Identify which cell holds the provided text, then report its (x, y) central coordinate. 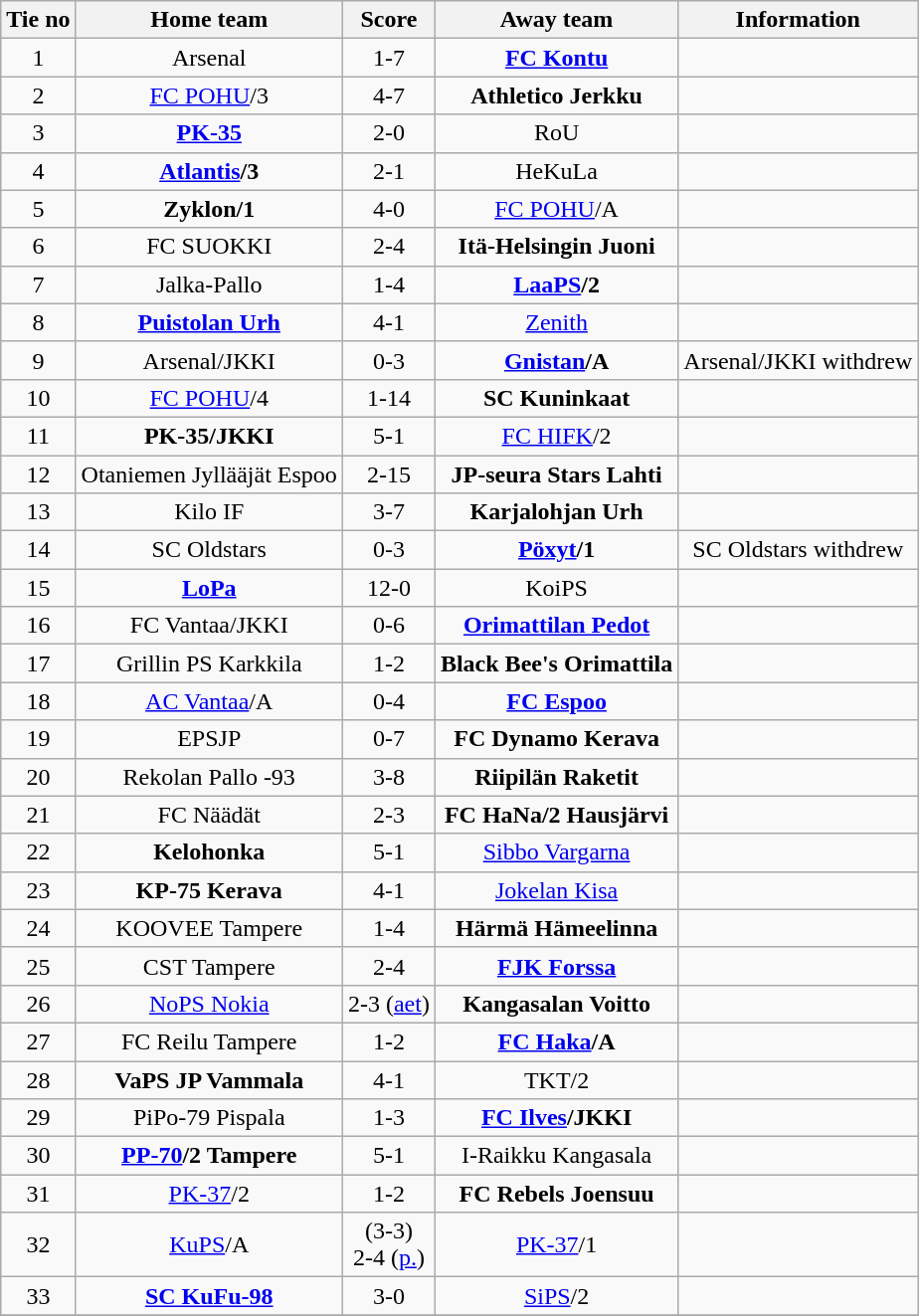
Jalka-Pallo (209, 284)
FC POHU/3 (209, 95)
LoPa (209, 588)
3-0 (388, 1296)
21 (38, 815)
PK-37/1 (556, 1245)
Arsenal/JKKI (209, 360)
4 (38, 171)
VaPS JP Vammala (209, 1079)
26 (38, 1004)
Pöxyt/1 (556, 550)
RoU (556, 133)
Itä-Helsingin Juoni (556, 247)
33 (38, 1296)
FC Rebels Joensuu (556, 1194)
AC Vantaa/A (209, 701)
FC POHU/A (556, 209)
4-7 (388, 95)
15 (38, 588)
Otaniemen Jyllääjät Espoo (209, 474)
2-3 (aet) (388, 1004)
9 (38, 360)
2-1 (388, 171)
Härmä Hämeelinna (556, 928)
1 (38, 58)
Kilo IF (209, 512)
Away team (556, 20)
29 (38, 1118)
Orimattilan Pedot (556, 626)
SC KuFu-98 (209, 1296)
14 (38, 550)
3-8 (388, 777)
30 (38, 1156)
1-7 (388, 58)
0-4 (388, 701)
2 (38, 95)
7 (38, 284)
PK-35/JKKI (209, 436)
5 (38, 209)
28 (38, 1079)
Information (798, 20)
1-14 (388, 398)
KuPS/A (209, 1245)
Zenith (556, 322)
18 (38, 701)
JP-seura Stars Lahti (556, 474)
11 (38, 436)
Gnistan/A (556, 360)
Tie no (38, 20)
27 (38, 1041)
KoiPS (556, 588)
25 (38, 966)
FC HIFK/2 (556, 436)
Grillin PS Karkkila (209, 663)
FC Reilu Tampere (209, 1041)
20 (38, 777)
I-Raikku Kangasala (556, 1156)
FC Dynamo Kerava (556, 739)
Arsenal/JKKI withdrew (798, 360)
Rekolan Pallo -93 (209, 777)
3 (38, 133)
PK-35 (209, 133)
FC Espoo (556, 701)
10 (38, 398)
Score (388, 20)
23 (38, 890)
12 (38, 474)
32 (38, 1245)
FC SUOKKI (209, 247)
Arsenal (209, 58)
NoPS Nokia (209, 1004)
Atlantis/3 (209, 171)
24 (38, 928)
SC Kuninkaat (556, 398)
KP-75 Kerava (209, 890)
FJK Forssa (556, 966)
Kangasalan Voitto (556, 1004)
22 (38, 852)
FC Ilves/JKKI (556, 1118)
Karjalohjan Urh (556, 512)
3-7 (388, 512)
Riipilän Raketit (556, 777)
TKT/2 (556, 1079)
13 (38, 512)
LaaPS/2 (556, 284)
8 (38, 322)
4-0 (388, 209)
0-6 (388, 626)
2-3 (388, 815)
1-3 (388, 1118)
Black Bee's Orimattila (556, 663)
FC HaNa/2 Hausjärvi (556, 815)
Athletico Jerkku (556, 95)
Kelohonka (209, 852)
FC Vantaa/JKKI (209, 626)
Home team (209, 20)
31 (38, 1194)
FC Kontu (556, 58)
Sibbo Vargarna (556, 852)
Puistolan Urh (209, 322)
CST Tampere (209, 966)
FC Näädät (209, 815)
16 (38, 626)
SC Oldstars withdrew (798, 550)
2-0 (388, 133)
KOOVEE Tampere (209, 928)
SiPS/2 (556, 1296)
PP-70/2 Tampere (209, 1156)
6 (38, 247)
SC Oldstars (209, 550)
PK-37/2 (209, 1194)
2-15 (388, 474)
12-0 (388, 588)
Jokelan Kisa (556, 890)
0-7 (388, 739)
HeKuLa (556, 171)
19 (38, 739)
FC Haka/A (556, 1041)
FC POHU/4 (209, 398)
EPSJP (209, 739)
(3-3) 2-4 (p.) (388, 1245)
Zyklon/1 (209, 209)
17 (38, 663)
PiPo-79 Pispala (209, 1118)
